Extract the [X, Y] coordinate from the center of the cell holding the provided text.  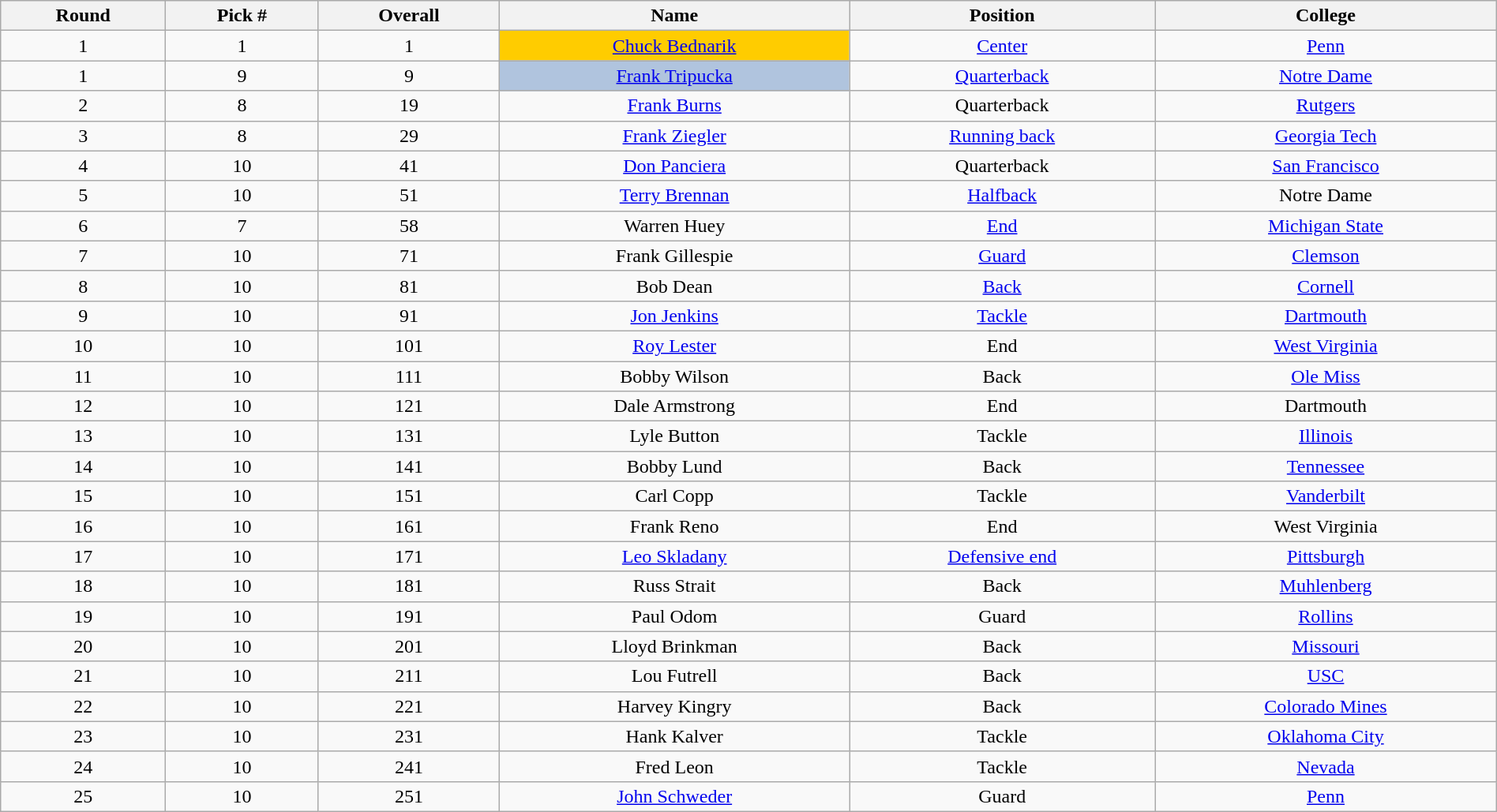
25 [84, 796]
Vanderbilt [1326, 496]
171 [409, 556]
Nevada [1326, 766]
151 [409, 496]
Paul Odom [674, 616]
Dale Armstrong [674, 406]
201 [409, 646]
Rutgers [1326, 106]
Don Panciera [674, 166]
20 [84, 646]
17 [84, 556]
Cornell [1326, 286]
241 [409, 766]
Frank Gillespie [674, 256]
USC [1326, 676]
5 [84, 196]
Frank Tripucka [674, 76]
Clemson [1326, 256]
Pick # [242, 16]
Name [674, 16]
Defensive end [1003, 556]
Roy Lester [674, 346]
41 [409, 166]
181 [409, 586]
101 [409, 346]
College [1326, 16]
18 [84, 586]
Georgia Tech [1326, 136]
Lyle Button [674, 436]
2 [84, 106]
121 [409, 406]
San Francisco [1326, 166]
Russ Strait [674, 586]
13 [84, 436]
231 [409, 736]
23 [84, 736]
Terry Brennan [674, 196]
Muhlenberg [1326, 586]
Running back [1003, 136]
Harvey Kingry [674, 706]
51 [409, 196]
Michigan State [1326, 226]
Lloyd Brinkman [674, 646]
Center [1003, 46]
11 [84, 376]
Leo Skladany [674, 556]
Position [1003, 16]
Frank Burns [674, 106]
6 [84, 226]
Warren Huey [674, 226]
24 [84, 766]
Round [84, 16]
81 [409, 286]
251 [409, 796]
16 [84, 526]
Oklahoma City [1326, 736]
211 [409, 676]
22 [84, 706]
Fred Leon [674, 766]
Overall [409, 16]
Rollins [1326, 616]
91 [409, 316]
Frank Ziegler [674, 136]
15 [84, 496]
131 [409, 436]
Halfback [1003, 196]
12 [84, 406]
Tennessee [1326, 466]
191 [409, 616]
111 [409, 376]
Pittsburgh [1326, 556]
Bob Dean [674, 286]
221 [409, 706]
4 [84, 166]
Jon Jenkins [674, 316]
Hank Kalver [674, 736]
Chuck Bednarik [674, 46]
Carl Copp [674, 496]
Ole Miss [1326, 376]
71 [409, 256]
Bobby Wilson [674, 376]
Missouri [1326, 646]
Illinois [1326, 436]
Bobby Lund [674, 466]
Colorado Mines [1326, 706]
3 [84, 136]
21 [84, 676]
58 [409, 226]
14 [84, 466]
John Schweder [674, 796]
161 [409, 526]
141 [409, 466]
Lou Futrell [674, 676]
Frank Reno [674, 526]
29 [409, 136]
